Provide the [x, y] coordinate of the cell's center where the given text is located.  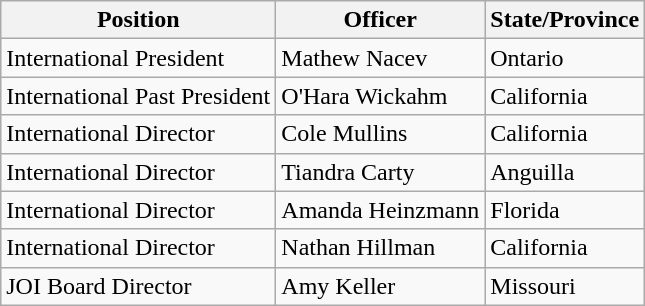
State/Province [565, 20]
JOI Board Director [138, 286]
Florida [565, 210]
Officer [380, 20]
Tiandra Carty [380, 172]
Missouri [565, 286]
International President [138, 58]
Ontario [565, 58]
Mathew Nacev [380, 58]
Anguilla [565, 172]
International Past President [138, 96]
O'Hara Wickahm [380, 96]
Cole Mullins [380, 134]
Nathan Hillman [380, 248]
Amy Keller [380, 286]
Position [138, 20]
Amanda Heinzmann [380, 210]
